Scan for the cell matching the given text and deliver its [X, Y] coordinate at center. 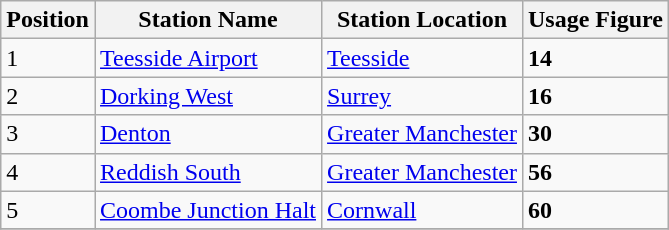
Usage Figure [595, 20]
4 [48, 172]
2 [48, 96]
Position [48, 20]
Teesside [422, 58]
Station Name [208, 20]
Denton [208, 134]
Station Location [422, 20]
60 [595, 210]
5 [48, 210]
56 [595, 172]
3 [48, 134]
Teesside Airport [208, 58]
Coombe Junction Halt [208, 210]
Surrey [422, 96]
30 [595, 134]
Dorking West [208, 96]
14 [595, 58]
16 [595, 96]
1 [48, 58]
Cornwall [422, 210]
Reddish South [208, 172]
